Provide the (X, Y) coordinate of the cell's center where the given text is located.  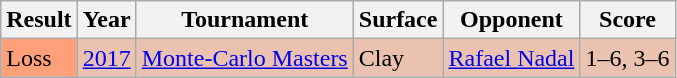
Opponent (512, 20)
Clay (398, 58)
Rafael Nadal (512, 58)
Surface (398, 20)
Tournament (244, 20)
Year (106, 20)
1–6, 3–6 (628, 58)
2017 (106, 58)
Loss (39, 58)
Score (628, 20)
Monte-Carlo Masters (244, 58)
Result (39, 20)
